Return the (x, y) coordinate for the center point of the cell that contains the specified text.  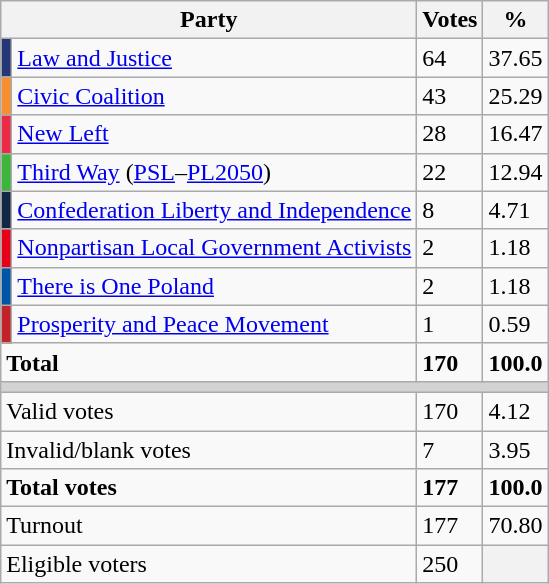
22 (450, 172)
There is One Poland (214, 286)
Total (209, 362)
37.65 (516, 58)
Votes (450, 20)
Nonpartisan Local Government Activists (214, 248)
% (516, 20)
Total votes (209, 488)
8 (450, 210)
3.95 (516, 449)
Turnout (209, 526)
Eligible voters (209, 564)
25.29 (516, 96)
12.94 (516, 172)
4.12 (516, 411)
Valid votes (209, 411)
7 (450, 449)
Third Way (PSL–PL2050) (214, 172)
Prosperity and Peace Movement (214, 324)
Invalid/blank votes (209, 449)
28 (450, 134)
New Left (214, 134)
Confederation Liberty and Independence (214, 210)
0.59 (516, 324)
4.71 (516, 210)
64 (450, 58)
43 (450, 96)
Civic Coalition (214, 96)
Law and Justice (214, 58)
1 (450, 324)
16.47 (516, 134)
250 (450, 564)
70.80 (516, 526)
Party (209, 20)
